Pinpoint the cell where the given text exists, returning its (x, y) midpoint coordinate. 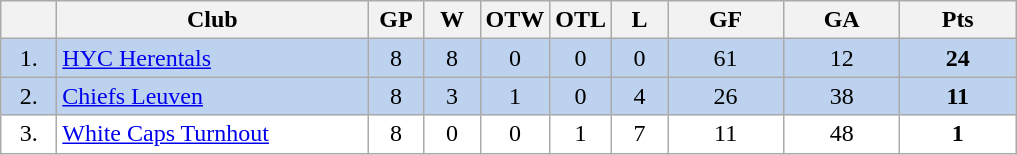
OTL (581, 20)
7 (640, 134)
Club (212, 20)
4 (640, 96)
White Caps Turnhout (212, 134)
3. (29, 134)
38 (842, 96)
L (640, 20)
48 (842, 134)
2. (29, 96)
OTW (515, 20)
3 (452, 96)
1. (29, 58)
Pts (958, 20)
GA (842, 20)
W (452, 20)
Chiefs Leuven (212, 96)
GP (396, 20)
61 (726, 58)
12 (842, 58)
GF (726, 20)
HYC Herentals (212, 58)
24 (958, 58)
26 (726, 96)
